Search for the cell housing the specified text and yield its (X, Y) center coordinate. 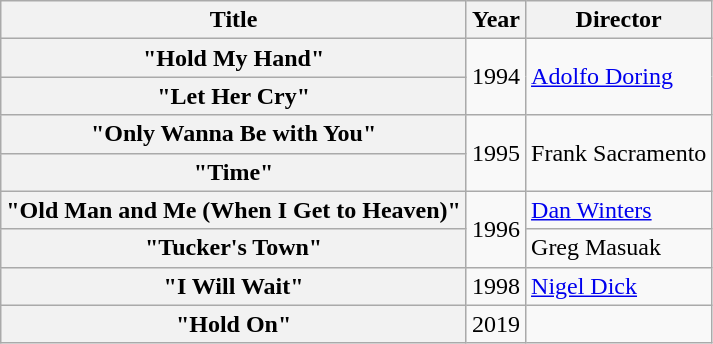
"Time" (234, 172)
Adolfo Doring (619, 77)
1996 (496, 229)
"Hold On" (234, 324)
1995 (496, 153)
Greg Masuak (619, 248)
Nigel Dick (619, 286)
"I Will Wait" (234, 286)
1994 (496, 77)
Frank Sacramento (619, 153)
Dan Winters (619, 210)
"Let Her Cry" (234, 96)
Title (234, 20)
2019 (496, 324)
Director (619, 20)
"Only Wanna Be with You" (234, 134)
"Tucker's Town" (234, 248)
1998 (496, 286)
Year (496, 20)
"Old Man and Me (When I Get to Heaven)" (234, 210)
"Hold My Hand" (234, 58)
